From the cell containing the given text, extract its center point as (x, y) coordinate. 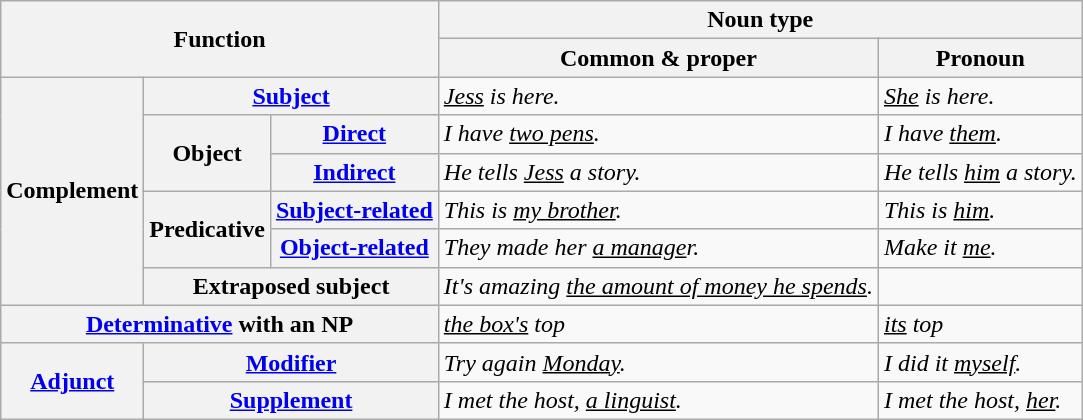
the box's top (658, 324)
This is my brother. (658, 210)
Object (208, 153)
Indirect (354, 172)
I met the host, a linguist. (658, 400)
Complement (72, 191)
Make it me. (980, 248)
Function (220, 39)
I have two pens. (658, 134)
Object-related (354, 248)
Noun type (760, 20)
Common & proper (658, 58)
Determinative with an NP (220, 324)
Jess is here. (658, 96)
Try again Monday. (658, 362)
Adjunct (72, 381)
He tells him a story. (980, 172)
Subject (292, 96)
She is here. (980, 96)
I met the host, her. (980, 400)
Direct (354, 134)
Subject-related (354, 210)
Supplement (292, 400)
This is him. (980, 210)
Modifier (292, 362)
its top (980, 324)
Pronoun (980, 58)
Extraposed subject (292, 286)
I have them. (980, 134)
He tells Jess a story. (658, 172)
Predicative (208, 229)
They made her a manager. (658, 248)
It's amazing the amount of money he spends. (658, 286)
I did it myself. (980, 362)
